Scan for the cell matching the given text and deliver its [x, y] coordinate at center. 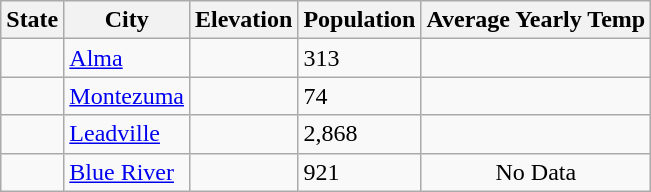
Population [360, 20]
State [32, 20]
Alma [127, 58]
No Data [536, 172]
921 [360, 172]
313 [360, 58]
74 [360, 96]
Average Yearly Temp [536, 20]
Elevation [243, 20]
Blue River [127, 172]
City [127, 20]
Leadville [127, 134]
2,868 [360, 134]
Montezuma [127, 96]
